Locate the cell with the specified text and output its (X, Y) center coordinate. 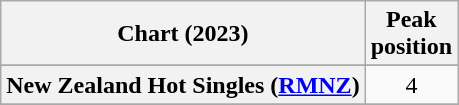
Chart (2023) (183, 34)
4 (411, 85)
New Zealand Hot Singles (RMNZ) (183, 85)
Peakposition (411, 34)
